From the cell containing the given text, extract its center point as [x, y] coordinate. 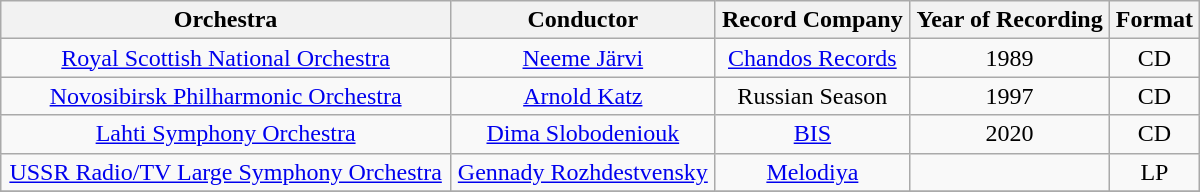
Conductor [582, 20]
Year of Recording [1010, 20]
Orchestra [226, 20]
Melodiya [812, 172]
Royal Scottish National Orchestra [226, 58]
BIS [812, 134]
Chandos Records [812, 58]
Russian Season [812, 96]
Lahti Symphony Orchestra [226, 134]
Novosibirsk Philharmonic Orchestra [226, 96]
1997 [1010, 96]
Gennady Rozhdestvensky [582, 172]
Neeme Järvi [582, 58]
Record Company [812, 20]
LP [1155, 172]
1989 [1010, 58]
Arnold Katz [582, 96]
Format [1155, 20]
2020 [1010, 134]
Dima Slobodeniouk [582, 134]
USSR Radio/TV Large Symphony Orchestra [226, 172]
